Search for the cell housing the specified text and yield its [x, y] center coordinate. 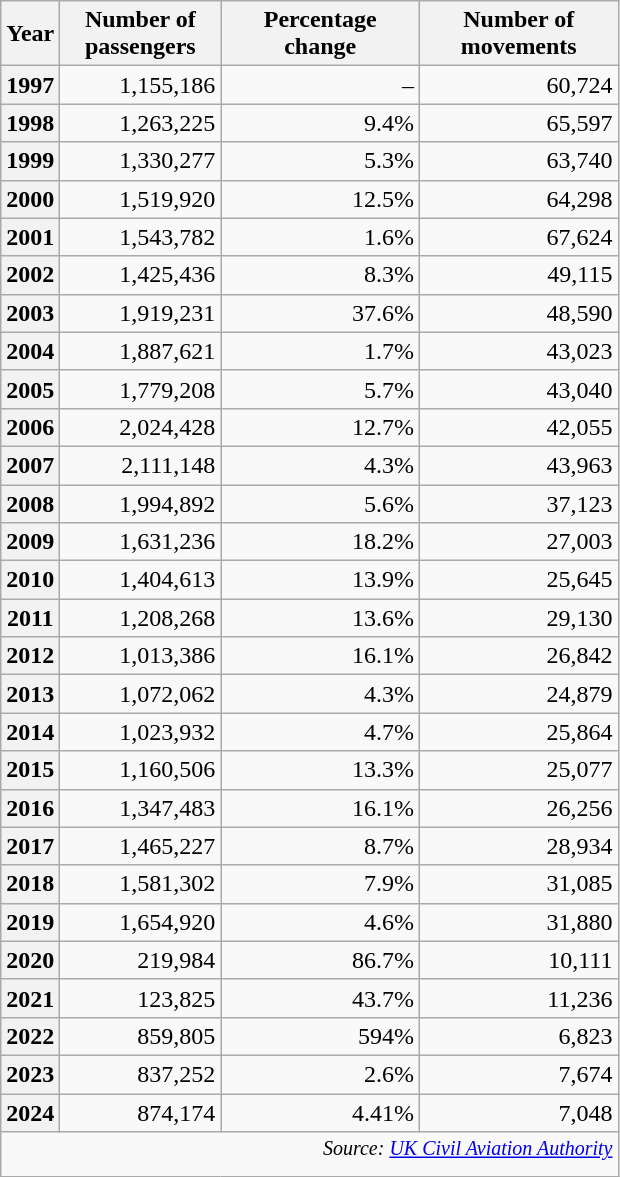
1,519,920 [140, 199]
8.3% [320, 275]
1,330,277 [140, 161]
2018 [30, 884]
1,263,225 [140, 123]
7.9% [320, 884]
12.7% [320, 427]
1.6% [320, 237]
49,115 [518, 275]
Source: UK Civil Aviation Authority [310, 1154]
219,984 [140, 960]
31,880 [518, 922]
1,347,483 [140, 808]
1,631,236 [140, 542]
2008 [30, 503]
31,085 [518, 884]
8.7% [320, 846]
Year [30, 34]
2017 [30, 846]
6,823 [518, 1036]
1998 [30, 123]
25,077 [518, 770]
1,887,621 [140, 351]
13.6% [320, 618]
2014 [30, 732]
1,013,386 [140, 656]
10,111 [518, 960]
2012 [30, 656]
2007 [30, 465]
123,825 [140, 998]
2019 [30, 922]
Number of movements [518, 34]
2.6% [320, 1074]
1,994,892 [140, 503]
1,404,613 [140, 580]
37.6% [320, 313]
– [320, 85]
5.3% [320, 161]
48,590 [518, 313]
43,040 [518, 389]
2020 [30, 960]
25,864 [518, 732]
2015 [30, 770]
43,963 [518, 465]
43,023 [518, 351]
2023 [30, 1074]
2006 [30, 427]
28,934 [518, 846]
1,543,782 [140, 237]
837,252 [140, 1074]
2009 [30, 542]
12.5% [320, 199]
42,055 [518, 427]
86.7% [320, 960]
1,208,268 [140, 618]
7,048 [518, 1113]
594% [320, 1036]
1,654,920 [140, 922]
2,111,148 [140, 465]
11,236 [518, 998]
Number of passengers [140, 34]
5.6% [320, 503]
1,919,231 [140, 313]
64,298 [518, 199]
859,805 [140, 1036]
67,624 [518, 237]
1,155,186 [140, 85]
2,024,428 [140, 427]
2001 [30, 237]
4.7% [320, 732]
26,842 [518, 656]
5.7% [320, 389]
9.4% [320, 123]
13.9% [320, 580]
27,003 [518, 542]
874,174 [140, 1113]
29,130 [518, 618]
2021 [30, 998]
1997 [30, 85]
13.3% [320, 770]
65,597 [518, 123]
1.7% [320, 351]
26,256 [518, 808]
4.41% [320, 1113]
2024 [30, 1113]
2002 [30, 275]
1,072,062 [140, 694]
2004 [30, 351]
37,123 [518, 503]
2010 [30, 580]
2000 [30, 199]
1,023,932 [140, 732]
4.6% [320, 922]
2022 [30, 1036]
1,779,208 [140, 389]
18.2% [320, 542]
60,724 [518, 85]
1,160,506 [140, 770]
1,465,227 [140, 846]
25,645 [518, 580]
2011 [30, 618]
43.7% [320, 998]
1,581,302 [140, 884]
2013 [30, 694]
2005 [30, 389]
1999 [30, 161]
Percentage change [320, 34]
7,674 [518, 1074]
1,425,436 [140, 275]
2003 [30, 313]
2016 [30, 808]
24,879 [518, 694]
63,740 [518, 161]
